For the text-containing cell, return its midpoint in (x, y) coordinate format. 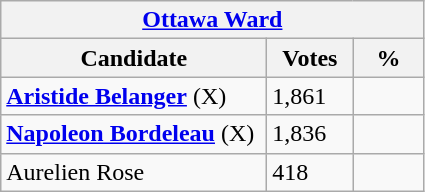
1,836 (310, 134)
418 (310, 172)
Aurelien Rose (134, 172)
1,861 (310, 96)
Ottawa Ward (212, 20)
% (388, 58)
Votes (310, 58)
Aristide Belanger (X) (134, 96)
Candidate (134, 58)
Napoleon Bordeleau (X) (134, 134)
